Output the [x, y] coordinate of the center of the cell containing the given text.  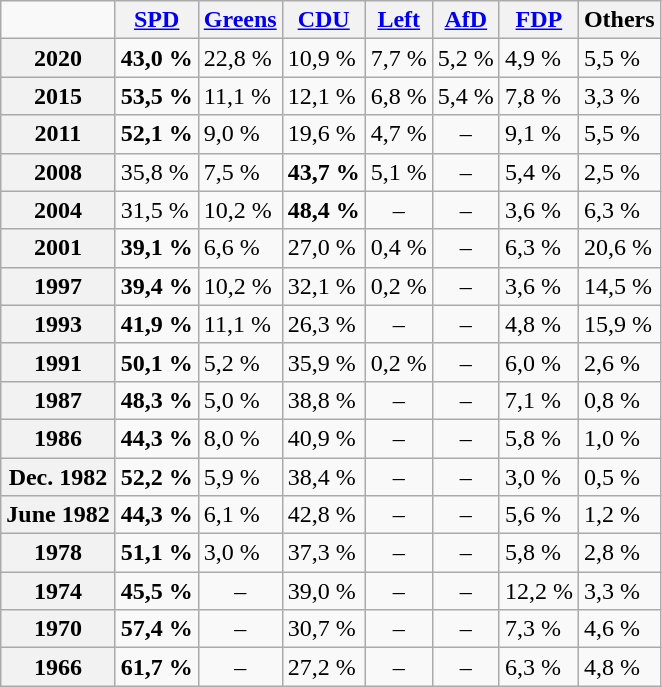
1993 [58, 324]
39,0 % [324, 591]
48,3 % [156, 400]
Others [619, 20]
12,1 % [324, 96]
50,1 % [156, 362]
45,5 % [156, 591]
57,4 % [156, 629]
43,0 % [156, 58]
53,5 % [156, 96]
4,9 % [538, 58]
19,6 % [324, 134]
2011 [58, 134]
1978 [58, 553]
4,6 % [619, 629]
4,7 % [398, 134]
6,8 % [398, 96]
12,2 % [538, 591]
5,6 % [538, 515]
1991 [58, 362]
2,5 % [619, 172]
0,4 % [398, 248]
1,0 % [619, 438]
38,8 % [324, 400]
6,0 % [538, 362]
8,0 % [240, 438]
9,1 % [538, 134]
9,0 % [240, 134]
1987 [58, 400]
30,7 % [324, 629]
61,7 % [156, 667]
7,7 % [398, 58]
15,9 % [619, 324]
1966 [58, 667]
26,3 % [324, 324]
32,1 % [324, 286]
2008 [58, 172]
1986 [58, 438]
1,2 % [619, 515]
40,9 % [324, 438]
June 1982 [58, 515]
27,0 % [324, 248]
Greens [240, 20]
6,6 % [240, 248]
0,8 % [619, 400]
52,1 % [156, 134]
22,8 % [240, 58]
5,9 % [240, 477]
5,0 % [240, 400]
35,9 % [324, 362]
Left [398, 20]
AfD [466, 20]
5,1 % [398, 172]
SPD [156, 20]
2004 [58, 210]
2,8 % [619, 553]
48,4 % [324, 210]
1970 [58, 629]
7,1 % [538, 400]
39,1 % [156, 248]
Dec. 1982 [58, 477]
52,2 % [156, 477]
41,9 % [156, 324]
10,9 % [324, 58]
31,5 % [156, 210]
42,8 % [324, 515]
37,3 % [324, 553]
CDU [324, 20]
43,7 % [324, 172]
39,4 % [156, 286]
FDP [538, 20]
35,8 % [156, 172]
7,8 % [538, 96]
2,6 % [619, 362]
38,4 % [324, 477]
1997 [58, 286]
2001 [58, 248]
20,6 % [619, 248]
0,5 % [619, 477]
2020 [58, 58]
7,5 % [240, 172]
27,2 % [324, 667]
14,5 % [619, 286]
51,1 % [156, 553]
6,1 % [240, 515]
7,3 % [538, 629]
2015 [58, 96]
1974 [58, 591]
